Capture the cell that displays the provided text and extract its (x, y) central coordinate. 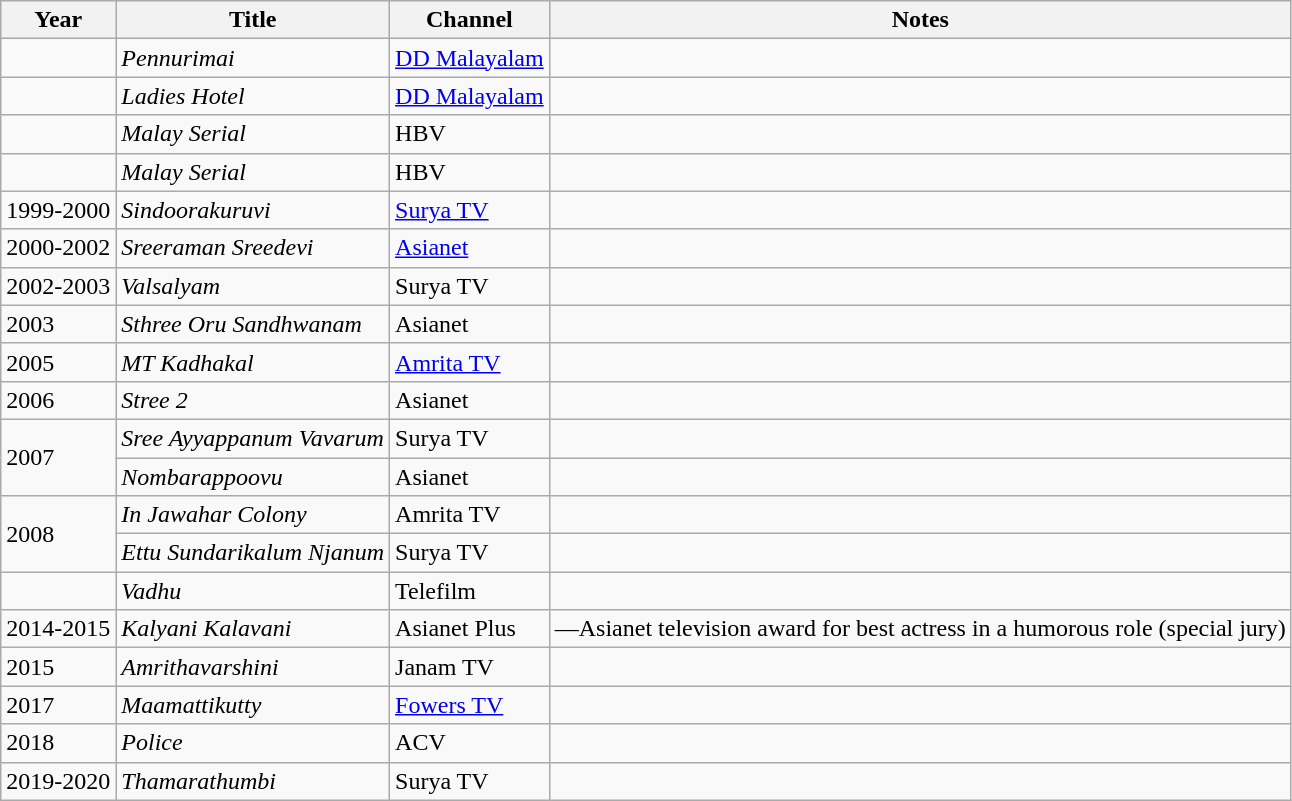
Notes (920, 20)
Nombarappoovu (253, 477)
Sindoorakuruvi (253, 210)
Valsalyam (253, 286)
2007 (58, 457)
In Jawahar Colony (253, 515)
Pennurimai (253, 58)
Ettu Sundarikalum Njanum (253, 553)
MT Kadhakal (253, 362)
2005 (58, 362)
2002-2003 (58, 286)
Amrithavarshini (253, 667)
Maamattikutty (253, 705)
Kalyani Kalavani (253, 629)
2014-2015 (58, 629)
Title (253, 20)
ACV (470, 743)
2017 (58, 705)
2000-2002 (58, 248)
Year (58, 20)
Stree 2 (253, 400)
2006 (58, 400)
2018 (58, 743)
2008 (58, 534)
Sreeraman Sreedevi (253, 248)
2019-2020 (58, 781)
—Asianet television award for best actress in a humorous role (special jury) (920, 629)
Sree Ayyappanum Vavarum (253, 438)
Asianet Plus (470, 629)
1999-2000 (58, 210)
Ladies Hotel (253, 96)
Vadhu (253, 591)
Sthree Oru Sandhwanam (253, 324)
Telefilm (470, 591)
Police (253, 743)
2003 (58, 324)
2015 (58, 667)
Fowers TV (470, 705)
Janam TV (470, 667)
Thamarathumbi (253, 781)
Channel (470, 20)
